Output the [x, y] coordinate of the center of the cell containing the given text.  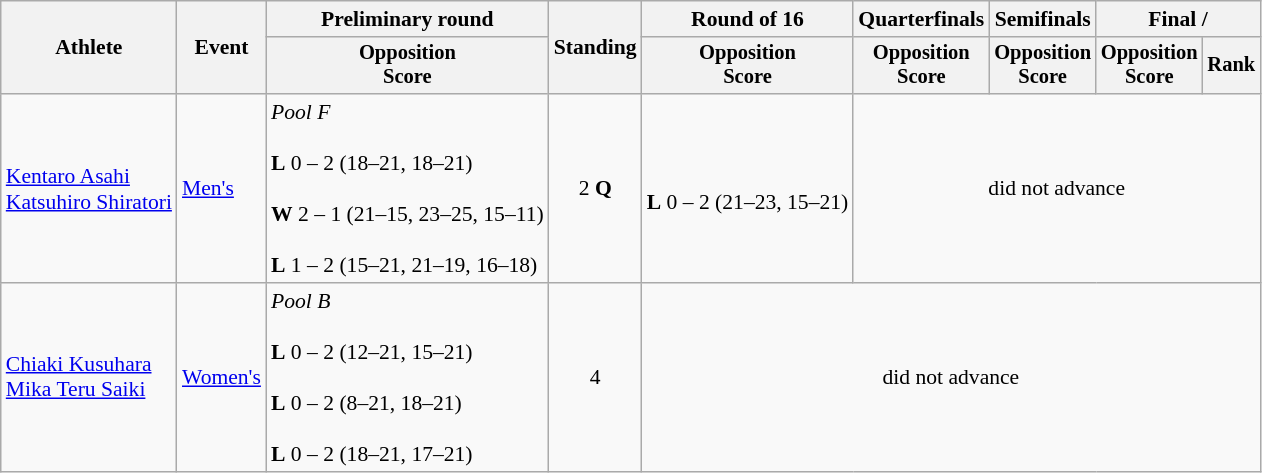
2 Q [596, 188]
Semifinals [1042, 19]
Event [222, 48]
Chiaki Kusuhara Mika Teru Saiki [89, 378]
Final / [1178, 19]
Pool FL 0 – 2 (18–21, 18–21)W 2 – 1 (21–15, 23–25, 15–11)L 1 – 2 (15–21, 21–19, 16–18) [408, 188]
4 [596, 378]
Rank [1232, 66]
L 0 – 2 (21–23, 15–21) [748, 188]
Kentaro AsahiKatsuhiro Shiratori [89, 188]
Men's [222, 188]
Round of 16 [748, 19]
Athlete [89, 48]
Pool BL 0 – 2 (12–21, 15–21)L 0 – 2 (8–21, 18–21)L 0 – 2 (18–21, 17–21) [408, 378]
Quarterfinals [921, 19]
Preliminary round [408, 19]
Standing [596, 48]
Women's [222, 378]
